Return the (x, y) coordinate for the center point of the cell that contains the specified text.  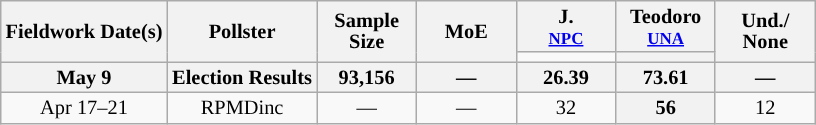
TeodoroUNA (666, 26)
Apr 17–21 (84, 108)
Fieldwork Date(s) (84, 30)
73.61 (666, 78)
RPMDinc (242, 108)
26.39 (566, 78)
May 9 (84, 78)
MoE (466, 30)
12 (765, 108)
J.NPC (566, 26)
Sample Size (367, 30)
Pollster (242, 30)
Und./None (765, 30)
93,156 (367, 78)
Election Results (242, 78)
32 (566, 108)
56 (666, 108)
